Search for the cell housing the specified text and yield its (X, Y) center coordinate. 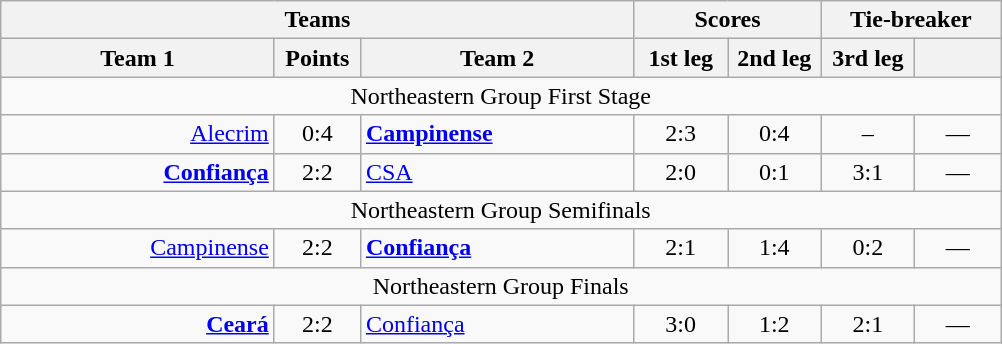
Teams (318, 20)
– (868, 134)
Team 1 (138, 58)
1:4 (775, 248)
Northeastern Group Semifinals (501, 210)
3:1 (868, 172)
Scores (728, 20)
1st leg (681, 58)
2:0 (681, 172)
Points (317, 58)
3rd leg (868, 58)
Northeastern Group Finals (501, 286)
2nd leg (775, 58)
Team 2 (497, 58)
CSA (497, 172)
Alecrim (138, 134)
Northeastern Group First Stage (501, 96)
0:2 (868, 248)
3:0 (681, 324)
2:3 (681, 134)
0:1 (775, 172)
Ceará (138, 324)
Tie-breaker (911, 20)
1:2 (775, 324)
